Return (x, y) of the center of cell containing provided text 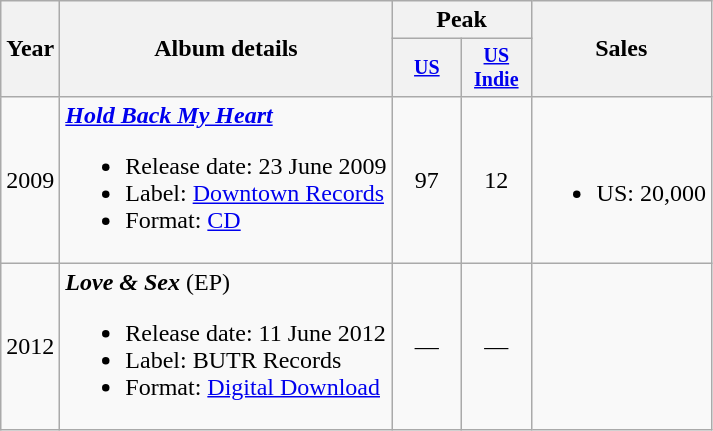
Year (30, 49)
Love & Sex (EP)Release date: 11 June 2012Label: BUTR RecordsFormat: Digital Download (226, 346)
Hold Back My HeartRelease date: 23 June 2009Label: Downtown RecordsFormat: CD (226, 180)
12 (496, 180)
Album details (226, 49)
US (426, 68)
Sales (621, 49)
2012 (30, 346)
97 (426, 180)
USIndie (496, 68)
Peak (462, 20)
US: 20,000 (621, 180)
2009 (30, 180)
